Pinpoint the cell where the given text exists, returning its (x, y) midpoint coordinate. 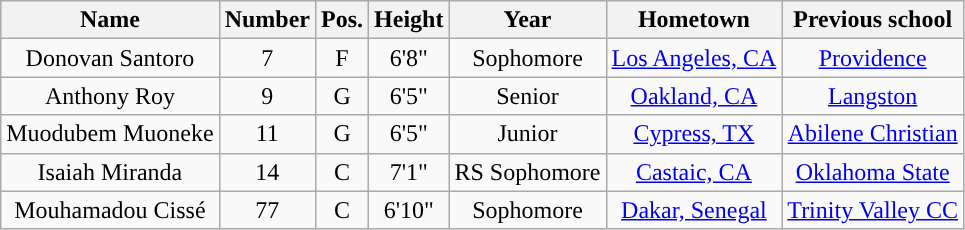
Senior (528, 96)
Castaic, CA (694, 172)
Previous school (873, 20)
Abilene Christian (873, 134)
77 (267, 210)
Number (267, 20)
Anthony Roy (110, 96)
Langston (873, 96)
Hometown (694, 20)
Providence (873, 58)
Muodubem Muoneke (110, 134)
F (342, 58)
Year (528, 20)
Cypress, TX (694, 134)
Trinity Valley CC (873, 210)
Pos. (342, 20)
Mouhamadou Cissé (110, 210)
6'8" (409, 58)
Junior (528, 134)
Oakland, CA (694, 96)
Los Angeles, CA (694, 58)
14 (267, 172)
Donovan Santoro (110, 58)
9 (267, 96)
Oklahoma State (873, 172)
7'1" (409, 172)
7 (267, 58)
11 (267, 134)
RS Sophomore (528, 172)
Height (409, 20)
Name (110, 20)
Dakar, Senegal (694, 210)
6'10" (409, 210)
Isaiah Miranda (110, 172)
